Pinpoint the cell where the given text exists, returning its (X, Y) midpoint coordinate. 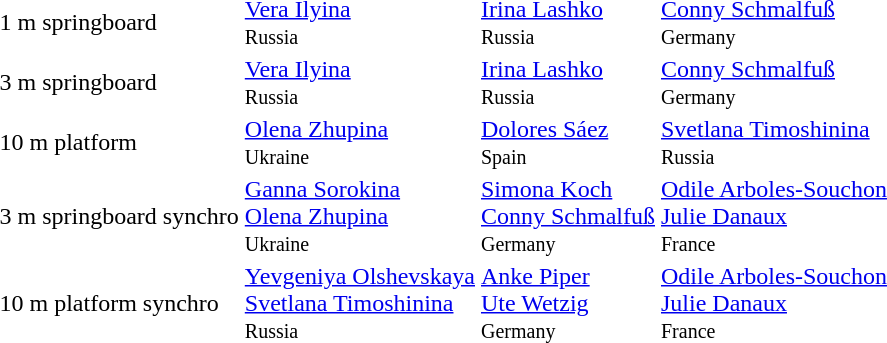
Dolores SáezSpain (568, 142)
Olena ZhupinaUkraine (360, 142)
Irina LashkoRussia (568, 82)
Ganna SorokinaOlena ZhupinaUkraine (360, 216)
Simona KochConny SchmalfußGermany (568, 216)
Vera IlyinaRussia (360, 82)
